Locate the cell with the specified text and output its (x, y) center coordinate. 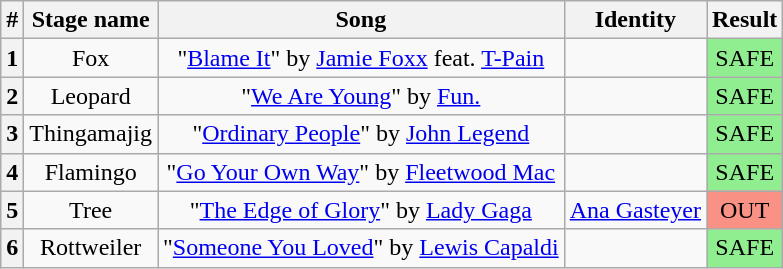
"Ordinary People" by John Legend (362, 134)
Flamingo (91, 172)
# (12, 20)
Song (362, 20)
"The Edge of Glory" by Lady Gaga (362, 210)
1 (12, 58)
"Go Your Own Way" by Fleetwood Mac (362, 172)
5 (12, 210)
Thingamajig (91, 134)
OUT (744, 210)
6 (12, 248)
Identity (635, 20)
Leopard (91, 96)
Stage name (91, 20)
"We Are Young" by Fun. (362, 96)
"Blame It" by Jamie Foxx feat. T-Pain (362, 58)
Rottweiler (91, 248)
Fox (91, 58)
3 (12, 134)
"Someone You Loved" by Lewis Capaldi (362, 248)
2 (12, 96)
Result (744, 20)
Ana Gasteyer (635, 210)
Tree (91, 210)
4 (12, 172)
